Return the (x, y) coordinate for the center point of the cell that contains the specified text.  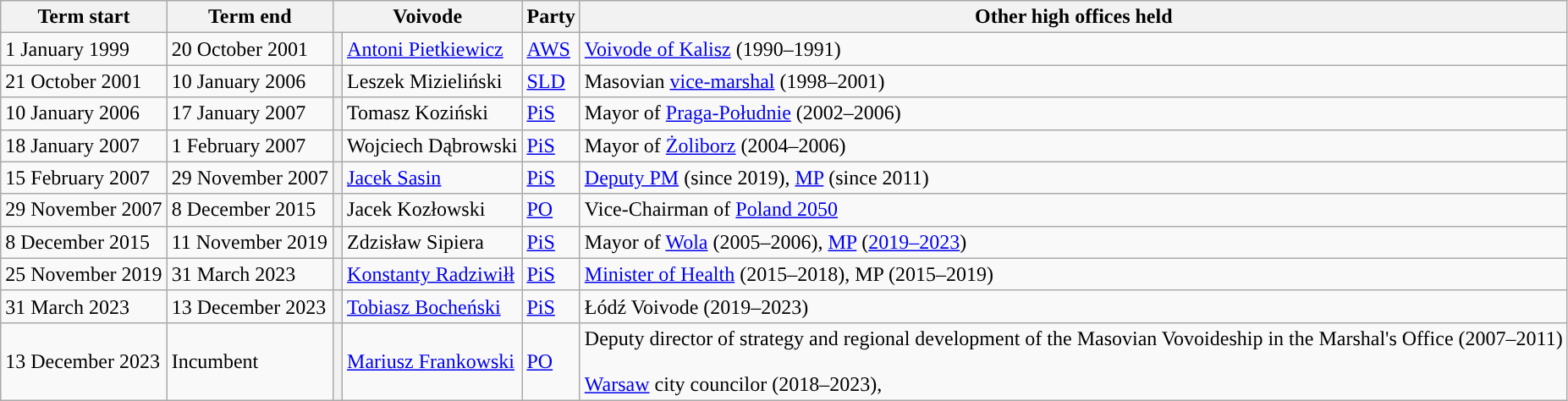
Voivode (426, 17)
Vice-Chairman of Poland 2050 (1073, 210)
SLD (551, 81)
Term end (250, 17)
Zdzisław Sipiera (432, 242)
1 January 1999 (84, 49)
Mayor of Żoliborz (2004–2006) (1073, 146)
Tobiasz Bocheński (432, 306)
Mayor of Wola (2005–2006), MP (2019–2023) (1073, 242)
20 October 2001 (250, 49)
15 February 2007 (84, 178)
Term start (84, 17)
21 October 2001 (84, 81)
Mayor of Praga-Południe (2002–2006) (1073, 113)
Masovian vice-marshal (1998–2001) (1073, 81)
Wojciech Dąbrowski (432, 146)
25 November 2019 (84, 274)
Tomasz Koziński (432, 113)
Jacek Kozłowski (432, 210)
17 January 2007 (250, 113)
AWS (551, 49)
Incumbent (250, 361)
Antoni Pietkiewicz (432, 49)
18 January 2007 (84, 146)
Deputy PM (since 2019), MP (since 2011) (1073, 178)
1 February 2007 (250, 146)
Leszek Mizieliński (432, 81)
Konstanty Radziwiłł (432, 274)
Jacek Sasin (432, 178)
Łódź Voivode (2019–2023) (1073, 306)
Voivode of Kalisz (1990–1991) (1073, 49)
Party (551, 17)
Mariusz Frankowski (432, 361)
Minister of Health (2015–2018), MP (2015–2019) (1073, 274)
11 November 2019 (250, 242)
Other high offices held (1073, 17)
